Pinpoint the cell where the given text exists, returning its (X, Y) midpoint coordinate. 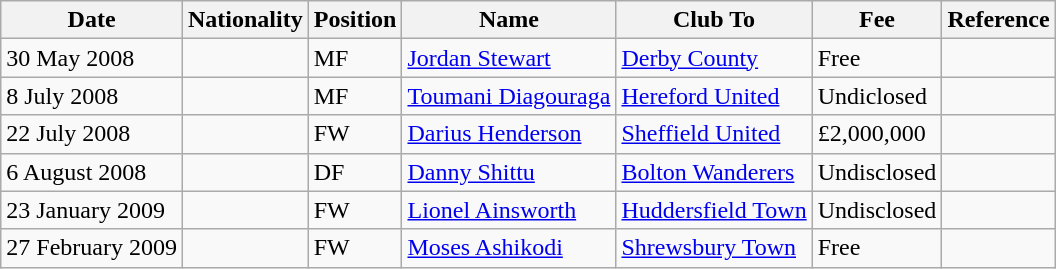
£2,000,000 (877, 134)
Lionel Ainsworth (509, 210)
Darius Henderson (509, 134)
Name (509, 20)
Fee (877, 20)
Bolton Wanderers (714, 172)
Hereford United (714, 96)
Date (92, 20)
Nationality (245, 20)
Derby County (714, 58)
Danny Shittu (509, 172)
Toumani Diagouraga (509, 96)
Sheffield United (714, 134)
27 February 2009 (92, 248)
Reference (998, 20)
Moses Ashikodi (509, 248)
Shrewsbury Town (714, 248)
23 January 2009 (92, 210)
DF (355, 172)
Huddersfield Town (714, 210)
Jordan Stewart (509, 58)
6 August 2008 (92, 172)
Club To (714, 20)
22 July 2008 (92, 134)
Undiclosed (877, 96)
8 July 2008 (92, 96)
Position (355, 20)
30 May 2008 (92, 58)
